Detect which cell encompasses the target text, then output its [X, Y] center coordinate. 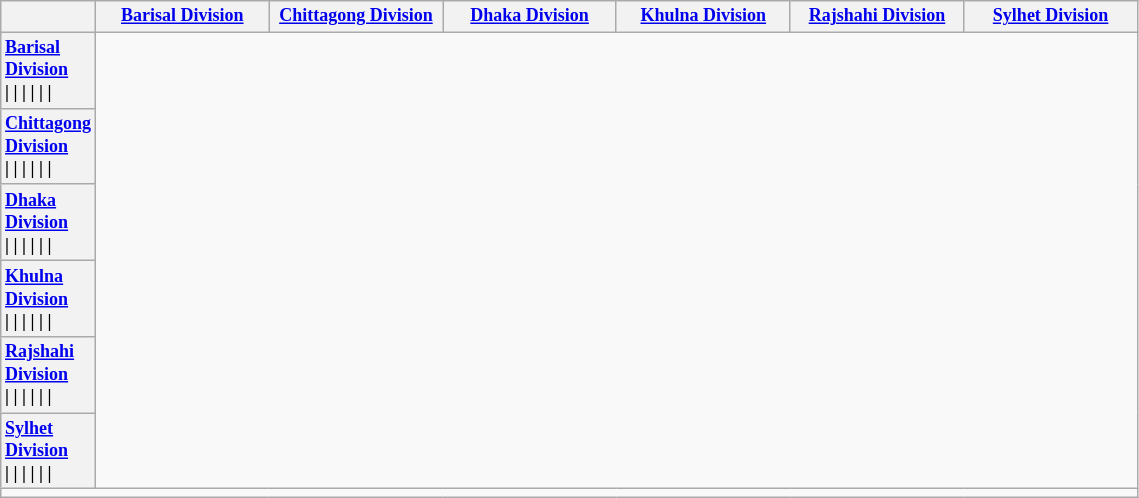
Sylhet Division [1051, 16]
Khulna Division [703, 16]
Dhaka Division| | | | | | [48, 222]
Chittagong Division [356, 16]
Rajshahi Division| | | | | | [48, 375]
Chittagong Division| | | | | | [48, 146]
Rajshahi Division [877, 16]
Sylhet Division| | | | | | [48, 451]
Barisal Division [182, 16]
Khulna Division| | | | | | [48, 298]
Dhaka Division [530, 16]
Barisal Division| | | | | | [48, 70]
